Identify which cell holds the provided text, then report its [x, y] central coordinate. 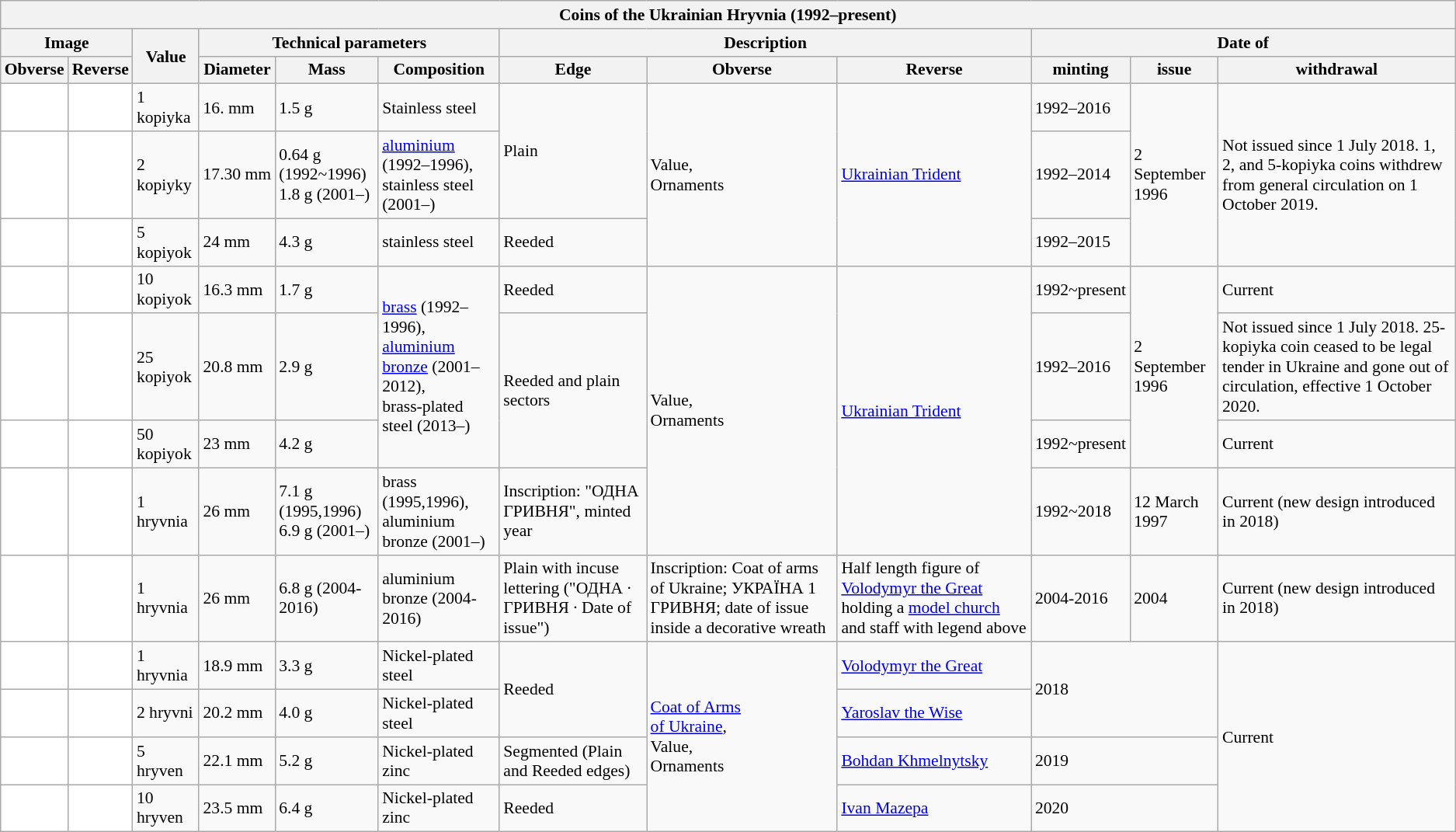
0.64 g (1992~1996)1.8 g (2001–) [326, 175]
2004-2016 [1081, 598]
7.1 g (1995,1996)6.9 g (2001–) [326, 511]
Edge [573, 70]
aluminium (1992–1996),stainless steel (2001–) [439, 175]
Yaroslav the Wise [934, 713]
2018 [1124, 690]
Coins of the Ukrainian Hryvnia (1992–present) [728, 15]
Coat of Arms of Ukraine, Value, Ornaments [742, 737]
Ivan Mazepa [934, 808]
Bohdan Khmelnytsky [934, 761]
Half length figure of Volodymyr the Great holding a model church and staff with legend above [934, 598]
18.9 mm [237, 667]
12 March 1997 [1174, 511]
Inscription: Coat of arms of Ukraine; УКРАЇНА 1 ГРИВНЯ; date of issue inside a decorative wreath [742, 598]
Technical parameters [349, 43]
24 mm [237, 242]
23 mm [237, 444]
6.8 g (2004-2016) [326, 598]
10 kopiyok [166, 289]
25 kopiyok [166, 367]
4.2 g [326, 444]
10 hryven [166, 808]
Volodymyr the Great [934, 667]
20.2 mm [237, 713]
2 hryvni [166, 713]
brass (1995,1996),aluminium bronze (2001–) [439, 511]
1.5 g [326, 107]
1992–2015 [1081, 242]
1992–2014 [1081, 175]
2004 [1174, 598]
brass (1992–1996),aluminium bronze (2001–2012),brass-plated steel (2013–) [439, 367]
Diameter [237, 70]
Not issued since 1 July 2018. 1, 2, and 5-kopiyka coins withdrew from general circulation on 1 October 2019. [1337, 175]
1.7 g [326, 289]
5 hryven [166, 761]
Date of [1243, 43]
4.0 g [326, 713]
22.1 mm [237, 761]
Not issued since 1 July 2018. 25-kopiyka coin ceased to be legal tender in Ukraine and gone out of circulation, effective 1 October 2020. [1337, 367]
23.5 mm [237, 808]
issue [1174, 70]
Reeded and plain sectors [573, 392]
aluminium bronze (2004-2016) [439, 598]
5.2 g [326, 761]
stainless steel [439, 242]
2020 [1124, 808]
Plain [573, 151]
minting [1081, 70]
1 kopiyka [166, 107]
2 kopiyky [166, 175]
6.4 g [326, 808]
Description [766, 43]
Segmented (Plain and Reeded edges) [573, 761]
2.9 g [326, 367]
1992~2018 [1081, 511]
50 kopiyok [166, 444]
withdrawal [1337, 70]
Value [166, 56]
Inscription: "ОДНА ГРИВНЯ", minted year [573, 511]
16.3 mm [237, 289]
20.8 mm [237, 367]
Image [67, 43]
17.30 mm [237, 175]
4.3 g [326, 242]
Plain with incuse lettering ("ОДНА · ГРИВНЯ · Date of issue") [573, 598]
2019 [1124, 761]
16. mm [237, 107]
Stainless steel [439, 107]
5 kopiyok [166, 242]
Composition [439, 70]
3.3 g [326, 667]
Mass [326, 70]
